Determine the (x, y) coordinate at the center of the cell enclosing the given text.  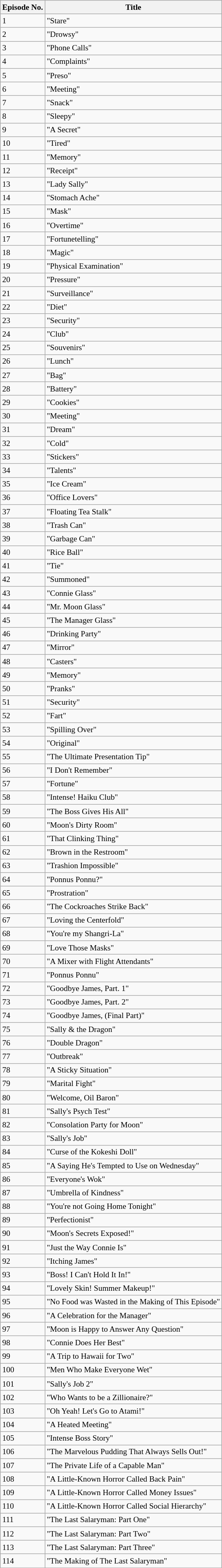
"Mr. Moon Glass" (133, 607)
110 (23, 1506)
"Surveillance" (133, 293)
"The Last Salaryman: Part One" (133, 1520)
"Outbreak" (133, 1057)
"Stare" (133, 20)
"Floating Tea Stalk" (133, 511)
18 (23, 252)
"A Secret" (133, 129)
86 (23, 1179)
"Marital Fight" (133, 1084)
42 (23, 580)
"Umbrella of Kindness" (133, 1192)
80 (23, 1097)
5 (23, 75)
52 (23, 716)
"Garbage Can" (133, 539)
"Cold" (133, 443)
"The Cockroaches Strike Back" (133, 907)
107 (23, 1465)
"Office Lovers" (133, 498)
34 (23, 470)
95 (23, 1301)
"Just the Way Connie Is" (133, 1247)
"Oh Yeah! Let's Go to Atami!" (133, 1411)
"The Marvelous Pudding That Always Sells Out!" (133, 1452)
Episode No. (23, 7)
"The Last Salaryman: Part Two" (133, 1533)
"Diet" (133, 307)
"A Mixer with Flight Attendants" (133, 961)
111 (23, 1520)
"Intense! Haiku Club" (133, 798)
94 (23, 1288)
11 (23, 157)
"Sally's Psych Test" (133, 1111)
"A Saying He's Tempted to Use on Wednesday" (133, 1165)
4 (23, 61)
36 (23, 498)
"Club" (133, 334)
70 (23, 961)
47 (23, 648)
"Pranks" (133, 689)
79 (23, 1084)
"Fortunetelling" (133, 239)
"Prostration" (133, 893)
60 (23, 825)
25 (23, 348)
"Lunch" (133, 361)
Title (133, 7)
7 (23, 102)
75 (23, 1029)
"Receipt" (133, 170)
24 (23, 334)
"Sally & the Dragon" (133, 1029)
9 (23, 129)
"The Boss Gives His All" (133, 811)
14 (23, 198)
84 (23, 1152)
99 (23, 1356)
27 (23, 375)
59 (23, 811)
"Connie Does Her Best" (133, 1342)
"Ponnus Ponnu" (133, 975)
"Goodbye James, Part. 1" (133, 989)
23 (23, 320)
"Summoned" (133, 580)
101 (23, 1383)
39 (23, 539)
44 (23, 607)
"Drinking Party" (133, 634)
"A Heated Meeting" (133, 1424)
45 (23, 620)
"Trash Can" (133, 525)
"Double Dragon" (133, 1043)
56 (23, 770)
"The Ultimate Presentation Tip" (133, 757)
32 (23, 443)
93 (23, 1274)
33 (23, 457)
30 (23, 416)
"Sally's Job 2" (133, 1383)
109 (23, 1492)
"Boss! I Can't Hold It In!" (133, 1274)
"Goodbye James, Part. 2" (133, 1002)
"Brown in the Restroom" (133, 852)
65 (23, 893)
19 (23, 266)
"A Little-Known Horror Called Social Hierarchy" (133, 1506)
"A Trip to Hawaii for Two" (133, 1356)
"Overtime" (133, 225)
"Moon's Secrets Exposed!" (133, 1233)
"The Manager Glass" (133, 620)
17 (23, 239)
114 (23, 1561)
73 (23, 1002)
100 (23, 1370)
66 (23, 907)
"Bag" (133, 375)
35 (23, 484)
"Cookies" (133, 402)
"Drowsy" (133, 34)
3 (23, 48)
"Curse of the Kokeshi Doll" (133, 1152)
"No Food was Wasted in the Making of This Episode" (133, 1301)
12 (23, 170)
85 (23, 1165)
"Phone Calls" (133, 48)
"Intense Boss Story" (133, 1438)
"A Little-Known Horror Called Back Pain" (133, 1479)
49 (23, 675)
26 (23, 361)
104 (23, 1424)
63 (23, 866)
71 (23, 975)
"Connie Glass" (133, 593)
96 (23, 1315)
"Loving the Centerfold" (133, 921)
"A Sticky Situation" (133, 1070)
41 (23, 566)
"Moon is Happy to Answer Any Question" (133, 1329)
"Complaints" (133, 61)
"Snack" (133, 102)
"Magic" (133, 252)
"Dream" (133, 429)
"You're not Going Home Tonight" (133, 1206)
"Fortune" (133, 784)
91 (23, 1247)
"Tired" (133, 143)
31 (23, 429)
"Tie" (133, 566)
"Stomach Ache" (133, 198)
37 (23, 511)
106 (23, 1452)
13 (23, 184)
62 (23, 852)
57 (23, 784)
72 (23, 989)
90 (23, 1233)
"Pressure" (133, 279)
74 (23, 1016)
"Mirror" (133, 648)
"Mask" (133, 211)
"Men Who Make Everyone Wet" (133, 1370)
48 (23, 661)
"I Don't Remember" (133, 770)
67 (23, 921)
21 (23, 293)
103 (23, 1411)
"Fart" (133, 716)
68 (23, 934)
"A Little-Known Horror Called Money Issues" (133, 1492)
"Original" (133, 743)
15 (23, 211)
20 (23, 279)
38 (23, 525)
"Lovely Skin! Summer Makeup!" (133, 1288)
"Stickers" (133, 457)
"Ponnus Ponnu?" (133, 880)
1 (23, 20)
22 (23, 307)
58 (23, 798)
53 (23, 730)
82 (23, 1125)
"Consolation Party for Moon" (133, 1125)
"Casters" (133, 661)
"That Clinking Thing" (133, 839)
"Who Wants to be a Zillionaire?" (133, 1397)
46 (23, 634)
"The Private Life of a Capable Man" (133, 1465)
105 (23, 1438)
"Perfectionist" (133, 1220)
55 (23, 757)
92 (23, 1261)
78 (23, 1070)
29 (23, 402)
69 (23, 948)
"The Making of The Last Salaryman" (133, 1561)
64 (23, 880)
"Battery" (133, 389)
43 (23, 593)
"Physical Examination" (133, 266)
"Itching James" (133, 1261)
"Welcome, Oil Baron" (133, 1097)
89 (23, 1220)
76 (23, 1043)
"Trashion Impossible" (133, 866)
"The Last Salaryman: Part Three" (133, 1547)
51 (23, 702)
108 (23, 1479)
102 (23, 1397)
"Sleepy" (133, 116)
54 (23, 743)
113 (23, 1547)
"Preso" (133, 75)
"Moon's Dirty Room" (133, 825)
"Rice Ball" (133, 552)
87 (23, 1192)
98 (23, 1342)
"Goodbye James, (Final Part)" (133, 1016)
"A Celebration for the Manager" (133, 1315)
50 (23, 689)
6 (23, 88)
112 (23, 1533)
"You're my Shangri-La" (133, 934)
97 (23, 1329)
2 (23, 34)
"Talents" (133, 470)
16 (23, 225)
81 (23, 1111)
83 (23, 1138)
88 (23, 1206)
"Spilling Over" (133, 730)
"Sally's Job" (133, 1138)
"Ice Cream" (133, 484)
28 (23, 389)
"Everyone's Wok" (133, 1179)
"Souvenirs" (133, 348)
8 (23, 116)
77 (23, 1057)
"Lady Sally" (133, 184)
40 (23, 552)
61 (23, 839)
"Love Those Masks" (133, 948)
10 (23, 143)
